Return [X, Y] of the center of cell containing provided text 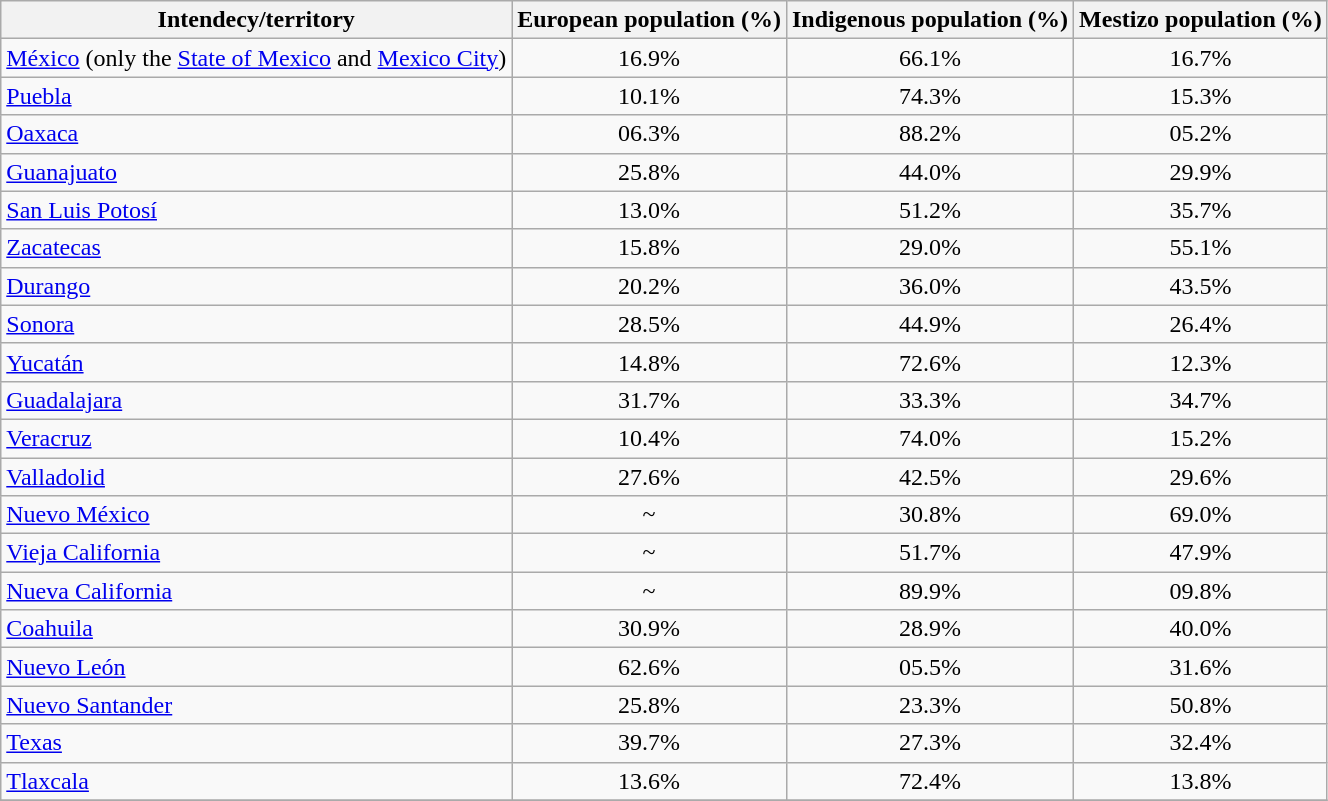
72.4% [930, 781]
28.5% [650, 324]
32.4% [1201, 743]
39.7% [650, 743]
Intendecy/territory [256, 20]
28.9% [930, 629]
Oaxaca [256, 134]
29.0% [930, 248]
20.2% [650, 286]
26.4% [1201, 324]
10.1% [650, 96]
51.2% [930, 210]
06.3% [650, 134]
30.8% [930, 515]
34.7% [1201, 400]
Zacatecas [256, 248]
29.6% [1201, 477]
88.2% [930, 134]
Vieja California [256, 553]
31.6% [1201, 667]
05.2% [1201, 134]
13.0% [650, 210]
Coahuila [256, 629]
European population (%) [650, 20]
42.5% [930, 477]
México (only the State of Mexico and Mexico City) [256, 58]
89.9% [930, 591]
27.3% [930, 743]
Puebla [256, 96]
50.8% [1201, 705]
27.6% [650, 477]
15.3% [1201, 96]
69.0% [1201, 515]
74.0% [930, 438]
66.1% [930, 58]
16.7% [1201, 58]
Durango [256, 286]
51.7% [930, 553]
13.8% [1201, 781]
62.6% [650, 667]
Nuevo León [256, 667]
Valladolid [256, 477]
16.9% [650, 58]
44.9% [930, 324]
05.5% [930, 667]
13.6% [650, 781]
14.8% [650, 362]
43.5% [1201, 286]
31.7% [650, 400]
29.9% [1201, 172]
Yucatán [256, 362]
10.4% [650, 438]
15.2% [1201, 438]
55.1% [1201, 248]
Texas [256, 743]
Nuevo México [256, 515]
San Luis Potosí [256, 210]
40.0% [1201, 629]
09.8% [1201, 591]
35.7% [1201, 210]
Veracruz [256, 438]
36.0% [930, 286]
44.0% [930, 172]
30.9% [650, 629]
Nueva California [256, 591]
23.3% [930, 705]
15.8% [650, 248]
Mestizo population (%) [1201, 20]
74.3% [930, 96]
Nuevo Santander [256, 705]
72.6% [930, 362]
Guanajuato [256, 172]
Guadalajara [256, 400]
Tlaxcala [256, 781]
Indigenous population (%) [930, 20]
12.3% [1201, 362]
47.9% [1201, 553]
33.3% [930, 400]
Sonora [256, 324]
